From the cell containing the given text, extract its center point as [X, Y] coordinate. 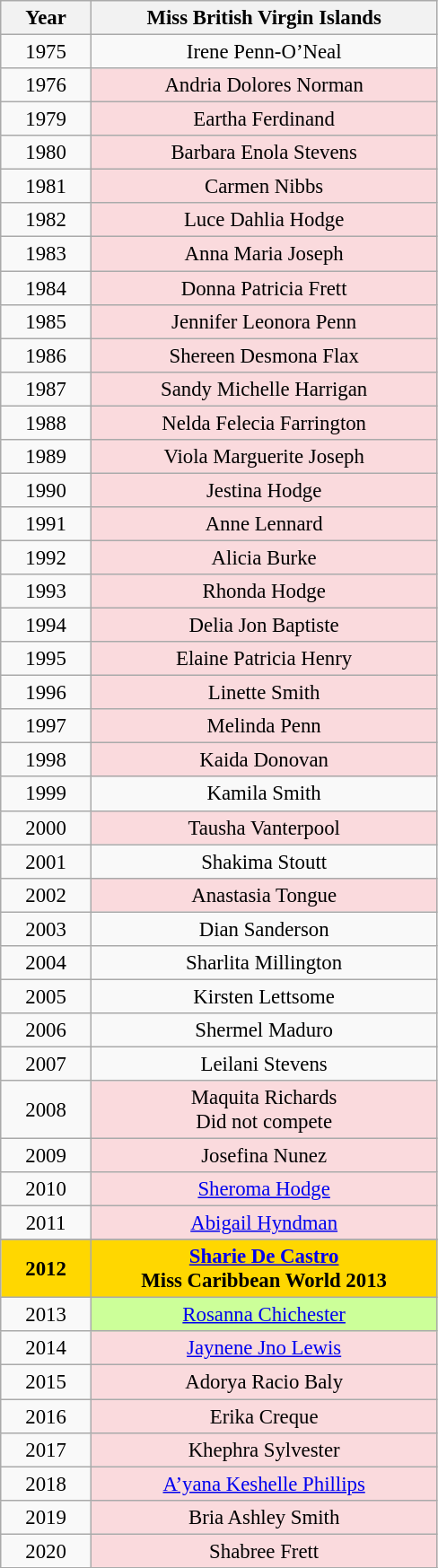
Kamila Smith [264, 794]
Donna Patricia Frett [264, 288]
Delia Jon Baptiste [264, 626]
Barbara Enola Stevens [264, 153]
Jaynene Jno Lewis [264, 1349]
1996 [47, 693]
2005 [47, 996]
1976 [47, 85]
Rhonda Hodge [264, 591]
Kirsten Lettsome [264, 996]
2006 [47, 1030]
2016 [47, 1416]
Sharie De CastroMiss Caribbean World 2013 [264, 1269]
Year [47, 18]
Sandy Michelle Harrigan [264, 389]
1981 [47, 187]
Kaida Donovan [264, 760]
Rosanna Chichester [264, 1315]
1984 [47, 288]
1997 [47, 726]
2003 [47, 929]
2012 [47, 1269]
Elaine Patricia Henry [264, 659]
2002 [47, 895]
1993 [47, 591]
1988 [47, 423]
Luce Dahlia Hodge [264, 220]
1995 [47, 659]
1992 [47, 557]
2017 [47, 1450]
Miss British Virgin Islands [264, 18]
1998 [47, 760]
2011 [47, 1223]
2000 [47, 828]
Sheroma Hodge [264, 1189]
2010 [47, 1189]
Linette Smith [264, 693]
Adorya Racio Baly [264, 1382]
2001 [47, 862]
1991 [47, 524]
A’yana Keshelle Phillips [264, 1484]
Shabree Frett [264, 1551]
2009 [47, 1156]
Anna Maria Joseph [264, 254]
Leilani Stevens [264, 1064]
Anastasia Tongue [264, 895]
1999 [47, 794]
Maquita RichardsDid not compete [264, 1109]
1990 [47, 490]
1975 [47, 52]
Abigail Hyndman [264, 1223]
2015 [47, 1382]
Carmen Nibbs [264, 187]
1985 [47, 321]
1986 [47, 355]
Jennifer Leonora Penn [264, 321]
Eartha Ferdinand [264, 119]
Dian Sanderson [264, 929]
Anne Lennard [264, 524]
1982 [47, 220]
2019 [47, 1517]
1983 [47, 254]
2004 [47, 963]
Jestina Hodge [264, 490]
Sharlita Millington [264, 963]
Shakima Stoutt [264, 862]
Khephra Sylvester [264, 1450]
1989 [47, 457]
Josefina Nunez [264, 1156]
2008 [47, 1109]
2018 [47, 1484]
Irene Penn-O’Neal [264, 52]
Melinda Penn [264, 726]
Viola Marguerite Joseph [264, 457]
1994 [47, 626]
1987 [47, 389]
2020 [47, 1551]
Alicia Burke [264, 557]
Bria Ashley Smith [264, 1517]
2013 [47, 1315]
Shermel Maduro [264, 1030]
Erika Creque [264, 1416]
Tausha Vanterpool [264, 828]
Nelda Felecia Farrington [264, 423]
2014 [47, 1349]
1980 [47, 153]
2007 [47, 1064]
Andria Dolores Norman [264, 85]
Shereen Desmona Flax [264, 355]
1979 [47, 119]
